Search for the cell housing the specified text and yield its (x, y) center coordinate. 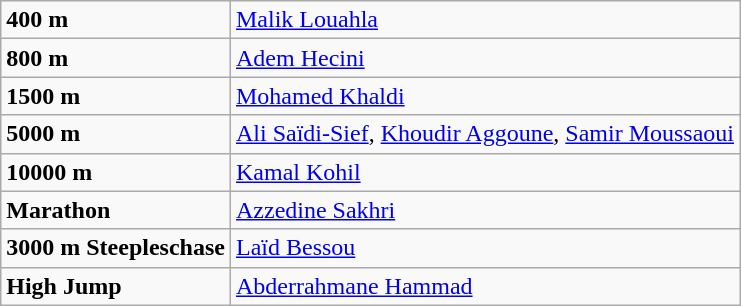
Abderrahmane Hammad (484, 286)
Azzedine Sakhri (484, 210)
Malik Louahla (484, 20)
1500 m (116, 96)
Marathon (116, 210)
800 m (116, 58)
5000 m (116, 134)
Ali Saïdi-Sief, Khoudir Aggoune, Samir Moussaoui (484, 134)
Adem Hecini (484, 58)
Laïd Bessou (484, 248)
Kamal Kohil (484, 172)
400 m (116, 20)
3000 m Steepleschase (116, 248)
10000 m (116, 172)
High Jump (116, 286)
Mohamed Khaldi (484, 96)
